Pinpoint the cell where the given text exists, returning its (x, y) midpoint coordinate. 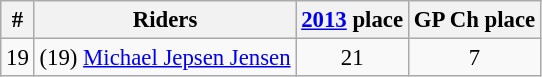
21 (352, 58)
Riders (165, 20)
7 (474, 58)
2013 place (352, 20)
19 (18, 58)
GP Ch place (474, 20)
(19) Michael Jepsen Jensen (165, 58)
# (18, 20)
